Determine the [x, y] coordinate at the center of the cell enclosing the given text.  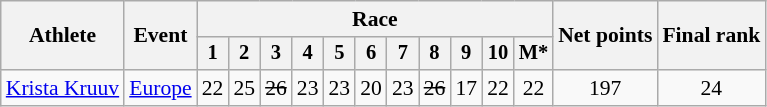
17 [466, 88]
25 [244, 88]
20 [371, 88]
3 [276, 54]
Net points [605, 36]
5 [340, 54]
9 [466, 54]
Krista Kruuv [62, 88]
4 [308, 54]
Athlete [62, 36]
Race [375, 19]
10 [498, 54]
Event [160, 36]
197 [605, 88]
7 [403, 54]
2 [244, 54]
Europe [160, 88]
24 [711, 88]
1 [213, 54]
6 [371, 54]
8 [435, 54]
Final rank [711, 36]
M* [534, 54]
